Output the [x, y] coordinate of the center of the cell containing the given text.  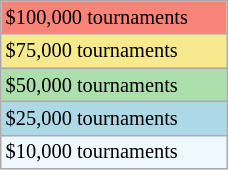
$50,000 tournaments [114, 85]
$10,000 tournaments [114, 152]
$75,000 tournaments [114, 51]
$100,000 tournaments [114, 17]
$25,000 tournaments [114, 118]
